Capture the cell that displays the provided text and extract its [x, y] central coordinate. 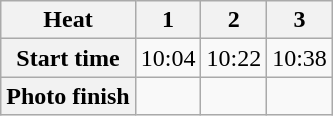
10:04 [168, 58]
Start time [68, 58]
3 [300, 20]
Photo finish [68, 96]
2 [234, 20]
Heat [68, 20]
10:22 [234, 58]
1 [168, 20]
10:38 [300, 58]
